Output the (x, y) coordinate of the center of the cell containing the given text.  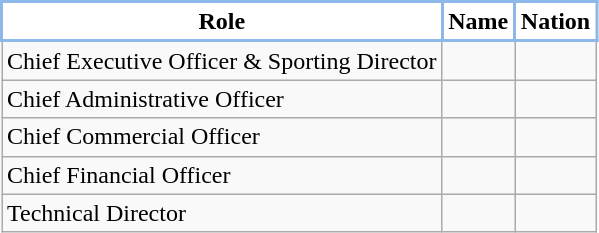
Name (478, 22)
Technical Director (222, 213)
Chief Commercial Officer (222, 137)
Nation (556, 22)
Chief Executive Officer & Sporting Director (222, 60)
Chief Administrative Officer (222, 99)
Role (222, 22)
Chief Financial Officer (222, 175)
